Capture the cell that displays the provided text and extract its [x, y] central coordinate. 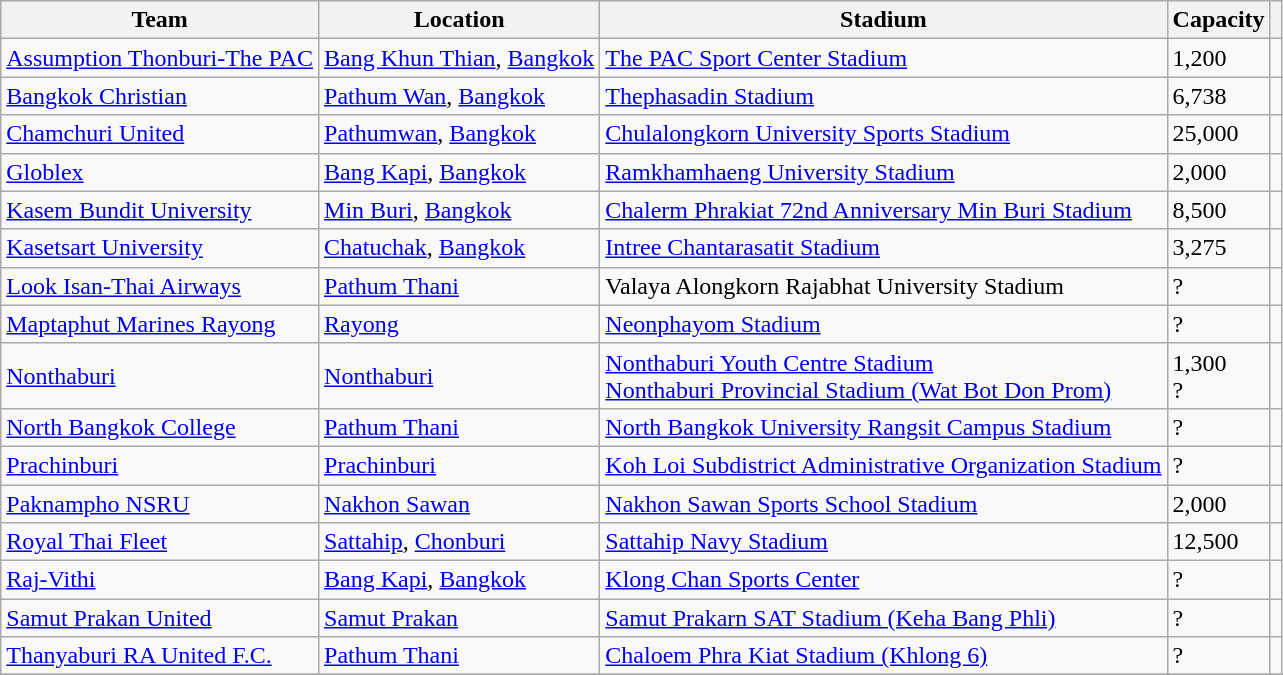
Capacity [1218, 20]
6,738 [1218, 96]
3,275 [1218, 248]
Valaya Alongkorn Rajabhat University Stadium [884, 286]
1,300? [1218, 376]
Paknampho NSRU [160, 503]
Samut Prakarn SAT Stadium (Keha Bang Phli) [884, 618]
Nakhon Sawan Sports School Stadium [884, 503]
Sattahip, Chonburi [460, 542]
25,000 [1218, 134]
Maptaphut Marines Rayong [160, 324]
Location [460, 20]
North Bangkok University Rangsit Campus Stadium [884, 427]
Chulalongkorn University Sports Stadium [884, 134]
Chalerm Phrakiat 72nd Anniversary Min Buri Stadium [884, 210]
The PAC Sport Center Stadium [884, 58]
Neonphayom Stadium [884, 324]
Chaloem Phra Kiat Stadium (Khlong 6) [884, 656]
Chatuchak, Bangkok [460, 248]
Min Buri, Bangkok [460, 210]
Chamchuri United [160, 134]
Rayong [460, 324]
8,500 [1218, 210]
Ramkhamhaeng University Stadium [884, 172]
Pathum Wan, Bangkok [460, 96]
Samut Prakan [460, 618]
Sattahip Navy Stadium [884, 542]
Thephasadin Stadium [884, 96]
Stadium [884, 20]
Bang Khun Thian, Bangkok [460, 58]
Samut Prakan United [160, 618]
Nakhon Sawan [460, 503]
Klong Chan Sports Center [884, 580]
Pathumwan, Bangkok [460, 134]
North Bangkok College [160, 427]
Look Isan-Thai Airways [160, 286]
Bangkok Christian [160, 96]
Assumption Thonburi-The PAC [160, 58]
Kasetsart University [160, 248]
Kasem Bundit University [160, 210]
Royal Thai Fleet [160, 542]
1,200 [1218, 58]
Koh Loi Subdistrict Administrative Organization Stadium [884, 465]
Globlex [160, 172]
Nonthaburi Youth Centre StadiumNonthaburi Provincial Stadium (Wat Bot Don Prom) [884, 376]
Raj-Vithi [160, 580]
Intree Chantarasatit Stadium [884, 248]
Team [160, 20]
12,500 [1218, 542]
Thanyaburi RA United F.C. [160, 656]
